Find where the given text appears and provide that cell's center as (X, Y) coordinate. 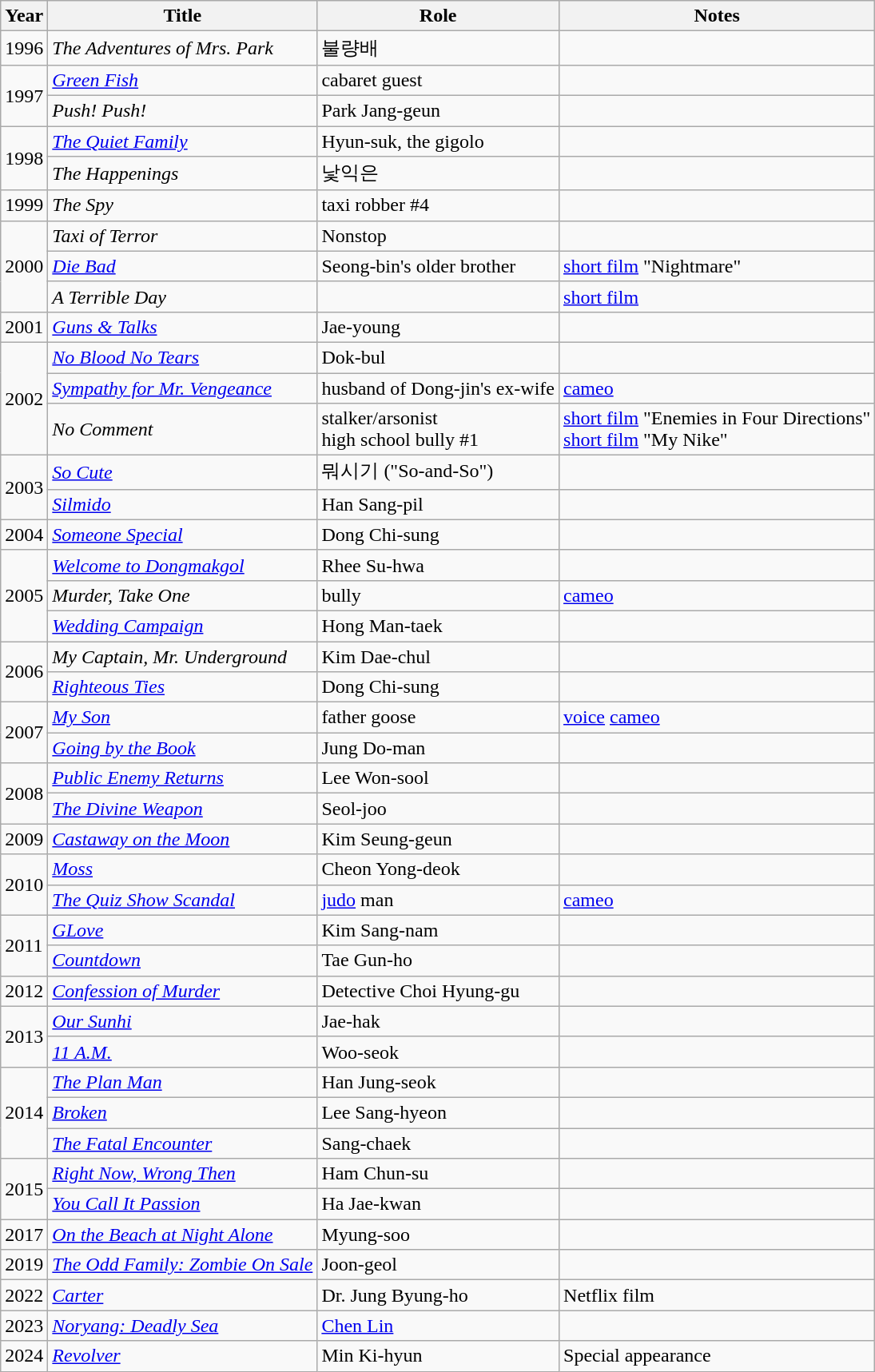
Ha Jae-kwan (438, 1204)
Our Sunhi (182, 1021)
2011 (24, 945)
short film (718, 296)
2022 (24, 1295)
Nonstop (438, 236)
husband of Dong-jin's ex-wife (438, 388)
Title (182, 16)
Han Sang-pil (438, 504)
Taxi of Terror (182, 236)
Tae Gun-ho (438, 960)
My Son (182, 718)
So Cute (182, 473)
2012 (24, 991)
Right Now, Wrong Then (182, 1174)
Jae-young (438, 327)
On the Beach at Night Alone (182, 1235)
Hong Man-taek (438, 626)
Broken (182, 1112)
Noryang: Deadly Sea (182, 1326)
Countdown (182, 960)
2023 (24, 1326)
The Adventures of Mrs. Park (182, 48)
Public Enemy Returns (182, 778)
judo man (438, 900)
voice cameo (718, 718)
Myung-soo (438, 1235)
Carter (182, 1295)
2010 (24, 885)
Seong-bin's older brother (438, 266)
cabaret guest (438, 80)
A Terrible Day (182, 296)
2013 (24, 1036)
The Quiet Family (182, 141)
Woo-seok (438, 1052)
1999 (24, 205)
Die Bad (182, 266)
Jung Do-man (438, 748)
No Blood No Tears (182, 357)
2003 (24, 487)
short film "Enemies in Four Directions" short film "My Nike" (718, 430)
Sympathy for Mr. Vengeance (182, 388)
2007 (24, 733)
2024 (24, 1356)
Lee Won-sool (438, 778)
short film "Nightmare" (718, 266)
Confession of Murder (182, 991)
Jae-hak (438, 1021)
The Fatal Encounter (182, 1143)
1997 (24, 95)
Guns & Talks (182, 327)
Kim Dae-chul (438, 656)
Min Ki-hyun (438, 1356)
father goose (438, 718)
2000 (24, 266)
Netflix film (718, 1295)
Ham Chun-su (438, 1174)
2019 (24, 1265)
2006 (24, 671)
2014 (24, 1112)
Someone Special (182, 535)
The Odd Family: Zombie On Sale (182, 1265)
Joon-geol (438, 1265)
stalker/arsonist high school bully #1 (438, 430)
2008 (24, 793)
Dr. Jung Byung-ho (438, 1295)
taxi robber #4 (438, 205)
The Divine Weapon (182, 809)
My Captain, Mr. Underground (182, 656)
Righteous Ties (182, 687)
GLove (182, 930)
Going by the Book (182, 748)
Detective Choi Hyung-gu (438, 991)
The Quiz Show Scandal (182, 900)
Cheon Yong-deok (438, 869)
bully (438, 595)
Murder, Take One (182, 595)
Park Jang-geun (438, 110)
2005 (24, 595)
Hyun-suk, the gigolo (438, 141)
Kim Sang-nam (438, 930)
Notes (718, 16)
Role (438, 16)
2015 (24, 1189)
1998 (24, 158)
2002 (24, 398)
The Happenings (182, 174)
낯익은 (438, 174)
Green Fish (182, 80)
Revolver (182, 1356)
The Plan Man (182, 1082)
Chen Lin (438, 1326)
Han Jung-seok (438, 1082)
불량배 (438, 48)
2001 (24, 327)
Push! Push! (182, 110)
Castaway on the Moon (182, 839)
2017 (24, 1235)
Silmido (182, 504)
Lee Sang-hyeon (438, 1112)
Moss (182, 869)
Seol-joo (438, 809)
1996 (24, 48)
Special appearance (718, 1356)
No Comment (182, 430)
Year (24, 16)
2004 (24, 535)
The Spy (182, 205)
Sang-chaek (438, 1143)
You Call It Passion (182, 1204)
Rhee Su-hwa (438, 565)
11 A.M. (182, 1052)
Kim Seung-geun (438, 839)
Wedding Campaign (182, 626)
2009 (24, 839)
뭐시기 ("So-and-So") (438, 473)
Dok-bul (438, 357)
Welcome to Dongmakgol (182, 565)
